Scan for the cell matching the given text and deliver its (x, y) coordinate at center. 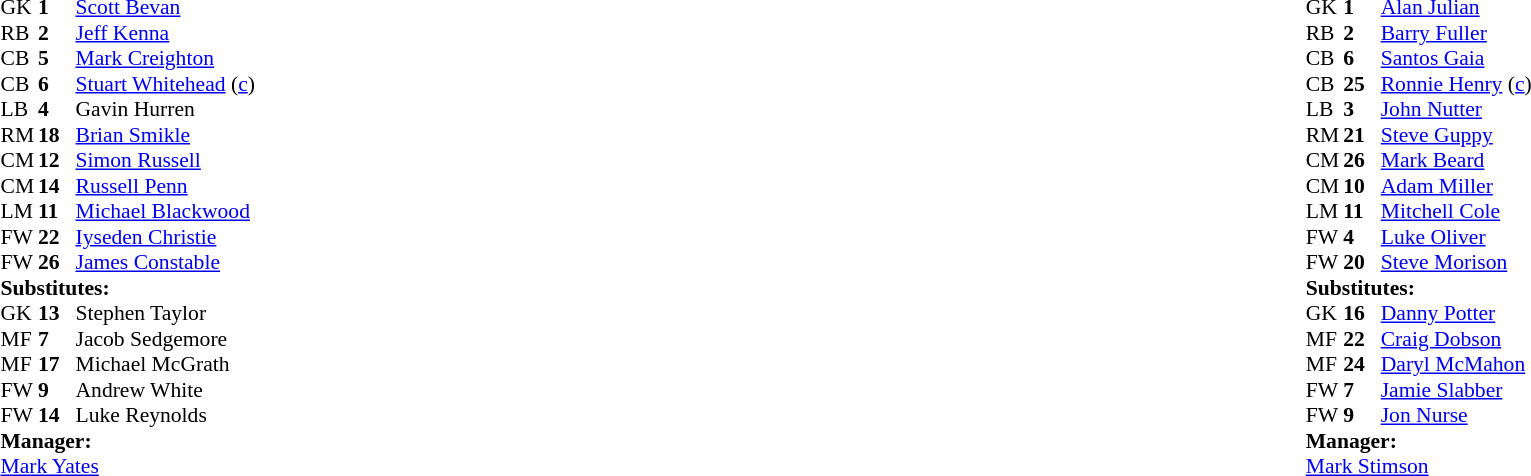
12 (57, 161)
Jeff Kenna (166, 33)
18 (57, 135)
Stephen Taylor (166, 313)
Gavin Hurren (166, 109)
3 (1362, 109)
13 (57, 313)
Michael Blackwood (166, 211)
Substitutes: (127, 288)
24 (1362, 365)
Brian Smikle (166, 135)
10 (1362, 186)
Mark Creighton (166, 59)
16 (1362, 313)
Andrew White (166, 390)
20 (1362, 263)
Manager: (127, 441)
21 (1362, 135)
Jacob Sedgemore (166, 339)
5 (57, 59)
Russell Penn (166, 186)
17 (57, 365)
25 (1362, 84)
Stuart Whitehead (c) (166, 84)
James Constable (166, 263)
Simon Russell (166, 161)
Iyseden Christie (166, 237)
Luke Reynolds (166, 415)
Michael McGrath (166, 365)
